For the text-containing cell, return its midpoint in (X, Y) coordinate format. 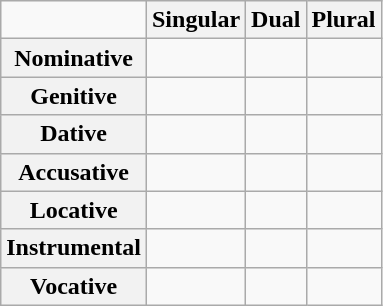
Instrumental (74, 248)
Vocative (74, 286)
Nominative (74, 58)
Dative (74, 134)
Accusative (74, 172)
Singular (196, 20)
Plural (344, 20)
Genitive (74, 96)
Locative (74, 210)
Dual (276, 20)
